Return the [X, Y] coordinate for the center point of the cell that contains the specified text.  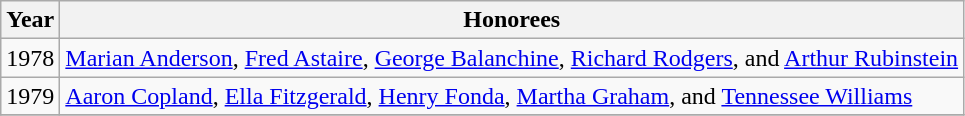
1979 [30, 96]
1978 [30, 58]
Marian Anderson, Fred Astaire, George Balanchine, Richard Rodgers, and Arthur Rubinstein [512, 58]
Year [30, 20]
Honorees [512, 20]
Aaron Copland, Ella Fitzgerald, Henry Fonda, Martha Graham, and Tennessee Williams [512, 96]
